Pinpoint the cell where the given text exists, returning its [x, y] midpoint coordinate. 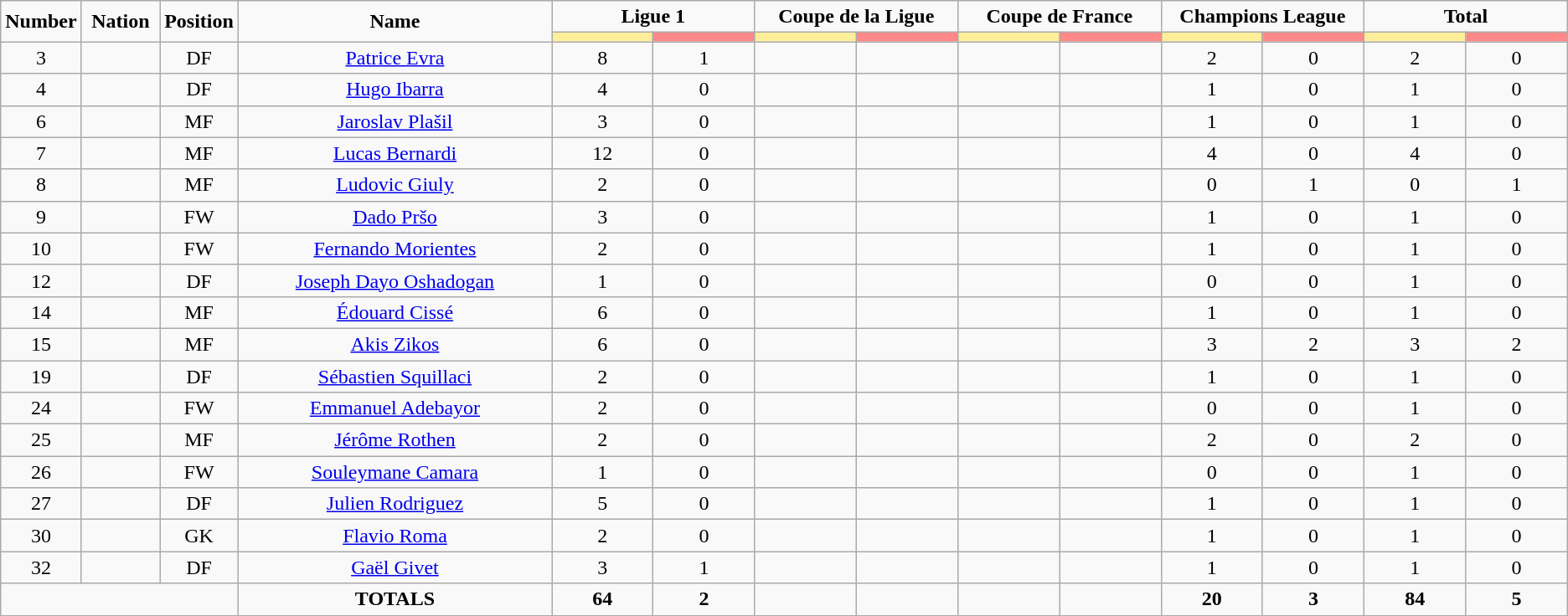
26 [41, 472]
Nation [121, 22]
Sébastien Squillaci [395, 376]
Number [41, 22]
Patrice Evra [395, 58]
Jaroslav Plašil [395, 121]
Souleymane Camara [395, 472]
20 [1211, 599]
19 [41, 376]
Emmanuel Adebayor [395, 408]
Fernando Morientes [395, 249]
32 [41, 567]
9 [41, 217]
Total [1466, 17]
GK [199, 536]
Lucas Bernardi [395, 153]
Jérôme Rothen [395, 440]
TOTALS [395, 599]
Name [395, 22]
Coupe de France [1060, 17]
Champions League [1263, 17]
Ligue 1 [653, 17]
Édouard Cissé [395, 312]
24 [41, 408]
10 [41, 249]
84 [1416, 599]
27 [41, 504]
Coupe de la Ligue [856, 17]
14 [41, 312]
Julien Rodriguez [395, 504]
Akis Zikos [395, 344]
Flavio Roma [395, 536]
Position [199, 22]
Dado Pršo [395, 217]
64 [601, 599]
Gaël Givet [395, 567]
30 [41, 536]
Hugo Ibarra [395, 90]
Ludovic Giuly [395, 185]
Joseph Dayo Oshadogan [395, 280]
15 [41, 344]
7 [41, 153]
25 [41, 440]
